Detect which cell encompasses the target text, then output its (x, y) center coordinate. 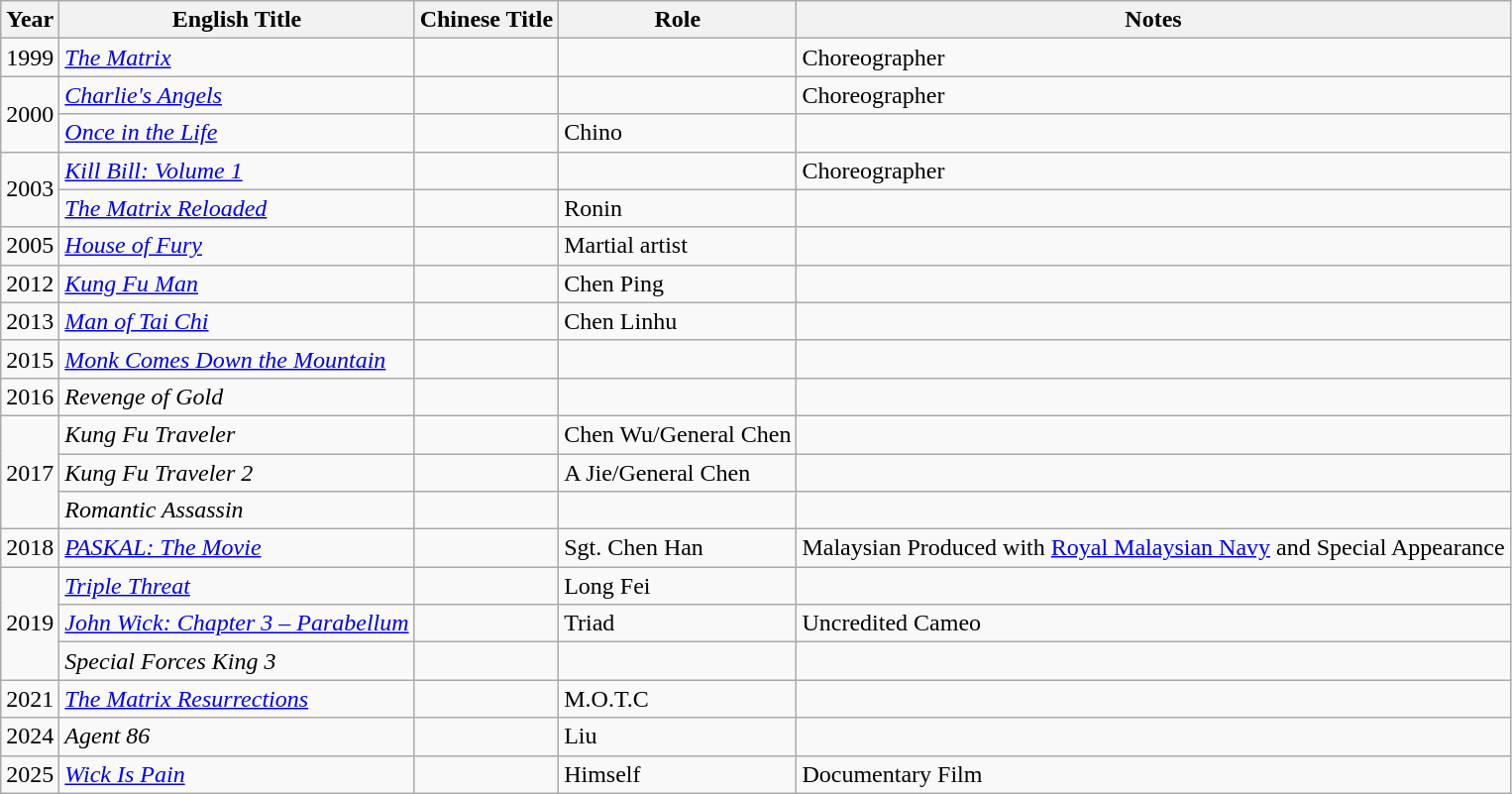
Wick Is Pain (237, 774)
Himself (678, 774)
A Jie/General Chen (678, 473)
Special Forces King 3 (237, 661)
Documentary Film (1153, 774)
2018 (30, 548)
2005 (30, 246)
Kung Fu Man (237, 284)
The Matrix (237, 57)
Man of Tai Chi (237, 321)
Role (678, 20)
Chen Wu/General Chen (678, 434)
John Wick: Chapter 3 – Parabellum (237, 624)
2015 (30, 359)
2016 (30, 397)
2003 (30, 189)
Chen Linhu (678, 321)
Uncredited Cameo (1153, 624)
Agent 86 (237, 737)
2013 (30, 321)
Triad (678, 624)
2025 (30, 774)
Ronin (678, 208)
Kill Bill: Volume 1 (237, 170)
Revenge of Gold (237, 397)
Triple Threat (237, 586)
PASKAL: The Movie (237, 548)
Once in the Life (237, 133)
Romantic Assassin (237, 510)
2024 (30, 737)
Kung Fu Traveler (237, 434)
Long Fei (678, 586)
Kung Fu Traveler 2 (237, 473)
2000 (30, 114)
Chen Ping (678, 284)
Liu (678, 737)
Malaysian Produced with Royal Malaysian Navy and Special Appearance (1153, 548)
M.O.T.C (678, 699)
English Title (237, 20)
The Matrix Reloaded (237, 208)
Chinese Title (486, 20)
The Matrix Resurrections (237, 699)
Sgt. Chen Han (678, 548)
Charlie's Angels (237, 95)
1999 (30, 57)
House of Fury (237, 246)
Year (30, 20)
Notes (1153, 20)
Martial artist (678, 246)
2021 (30, 699)
2019 (30, 624)
2017 (30, 472)
Monk Comes Down the Mountain (237, 359)
Chino (678, 133)
2012 (30, 284)
